Determine the (x, y) coordinate at the center of the cell enclosing the given text.  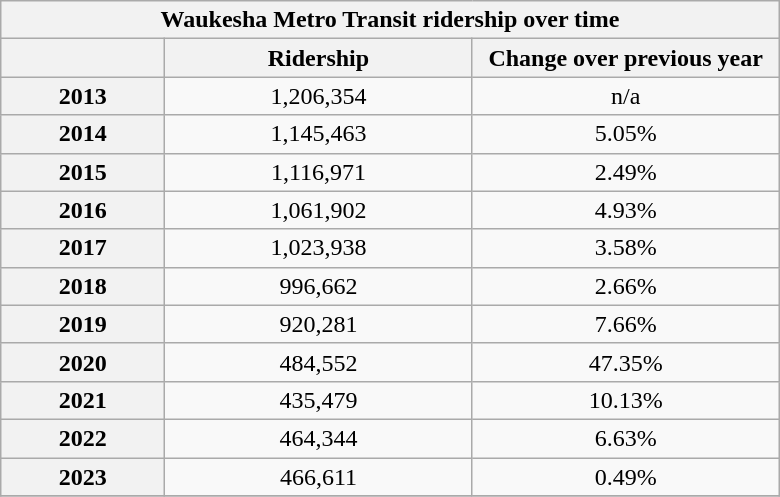
1,206,354 (318, 96)
435,479 (318, 400)
2019 (83, 324)
2021 (83, 400)
1,145,463 (318, 134)
6.63% (626, 438)
2017 (83, 248)
464,344 (318, 438)
2.49% (626, 172)
7.66% (626, 324)
0.49% (626, 477)
996,662 (318, 286)
47.35% (626, 362)
2023 (83, 477)
2015 (83, 172)
1,116,971 (318, 172)
1,061,902 (318, 210)
2020 (83, 362)
3.58% (626, 248)
Waukesha Metro Transit ridership over time (390, 20)
1,023,938 (318, 248)
920,281 (318, 324)
2013 (83, 96)
n/a (626, 96)
5.05% (626, 134)
10.13% (626, 400)
466,611 (318, 477)
2014 (83, 134)
2.66% (626, 286)
Change over previous year (626, 58)
Ridership (318, 58)
484,552 (318, 362)
2018 (83, 286)
2022 (83, 438)
2016 (83, 210)
4.93% (626, 210)
